Find where the given text appears and provide that cell's center as [x, y] coordinate. 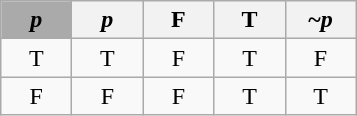
~p [320, 20]
